Return the [X, Y] coordinate for the center point of the cell that contains the specified text.  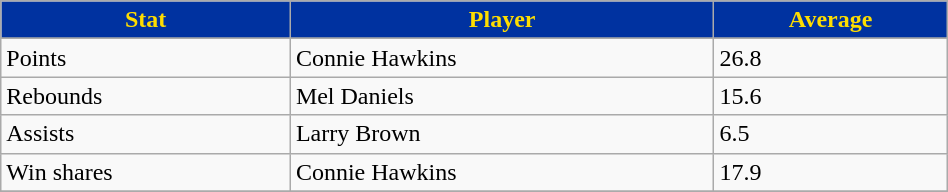
Win shares [146, 172]
17.9 [830, 172]
26.8 [830, 58]
15.6 [830, 96]
Points [146, 58]
Assists [146, 134]
Player [502, 20]
6.5 [830, 134]
Stat [146, 20]
Average [830, 20]
Mel Daniels [502, 96]
Rebounds [146, 96]
Larry Brown [502, 134]
